Search for the cell housing the specified text and yield its [x, y] center coordinate. 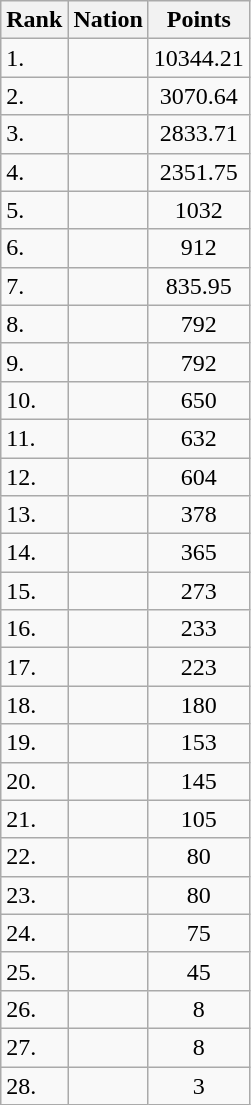
12. [34, 477]
27. [34, 1047]
5. [34, 210]
14. [34, 553]
2351.75 [198, 172]
75 [198, 933]
19. [34, 743]
15. [34, 591]
26. [34, 1009]
21. [34, 819]
7. [34, 286]
18. [34, 705]
2. [34, 96]
24. [34, 933]
105 [198, 819]
17. [34, 667]
365 [198, 553]
1032 [198, 210]
145 [198, 781]
604 [198, 477]
273 [198, 591]
3070.64 [198, 96]
13. [34, 515]
632 [198, 438]
1. [34, 58]
Points [198, 20]
6. [34, 248]
3. [34, 134]
223 [198, 667]
233 [198, 629]
912 [198, 248]
3 [198, 1085]
10344.21 [198, 58]
11. [34, 438]
28. [34, 1085]
25. [34, 971]
22. [34, 857]
378 [198, 515]
153 [198, 743]
Rank [34, 20]
10. [34, 400]
45 [198, 971]
8. [34, 324]
4. [34, 172]
650 [198, 400]
9. [34, 362]
Nation [108, 20]
2833.71 [198, 134]
180 [198, 705]
835.95 [198, 286]
23. [34, 895]
20. [34, 781]
16. [34, 629]
